Find where the given text appears and provide that cell's center as (X, Y) coordinate. 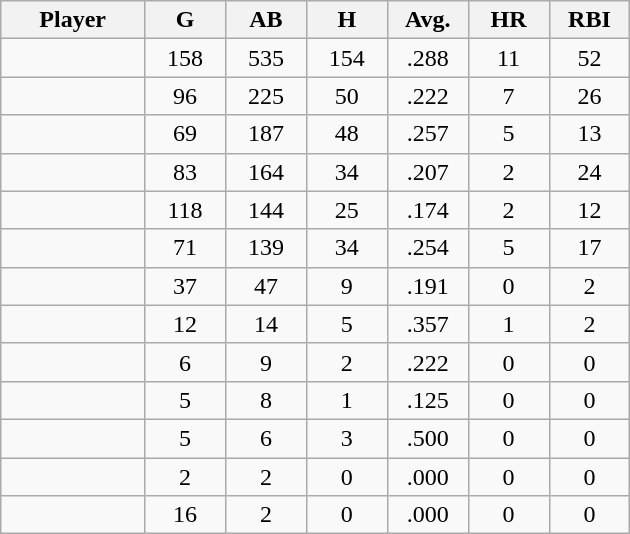
24 (590, 172)
83 (186, 172)
187 (266, 134)
.288 (428, 58)
71 (186, 248)
.125 (428, 400)
118 (186, 210)
.500 (428, 438)
H (346, 20)
.207 (428, 172)
AB (266, 20)
144 (266, 210)
Avg. (428, 20)
535 (266, 58)
3 (346, 438)
13 (590, 134)
158 (186, 58)
.191 (428, 286)
.174 (428, 210)
52 (590, 58)
26 (590, 96)
17 (590, 248)
7 (508, 96)
25 (346, 210)
225 (266, 96)
96 (186, 96)
139 (266, 248)
16 (186, 515)
48 (346, 134)
.357 (428, 324)
14 (266, 324)
.257 (428, 134)
154 (346, 58)
47 (266, 286)
RBI (590, 20)
11 (508, 58)
164 (266, 172)
HR (508, 20)
37 (186, 286)
69 (186, 134)
G (186, 20)
Player (73, 20)
.254 (428, 248)
8 (266, 400)
50 (346, 96)
